Return [X, Y] of the center of cell containing provided text 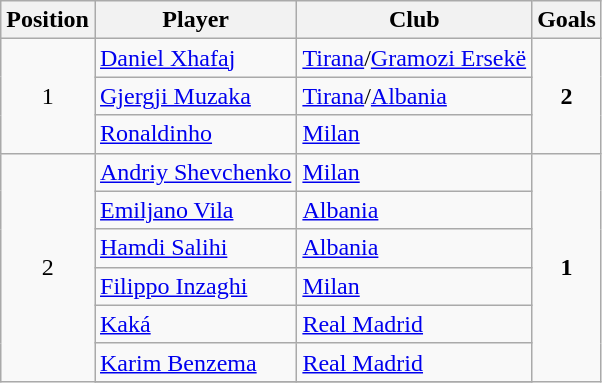
Ronaldinho [195, 134]
Daniel Xhafaj [195, 58]
Kaká [195, 324]
Gjergji Muzaka [195, 96]
Club [414, 20]
Hamdi Salihi [195, 248]
Filippo Inzaghi [195, 286]
Emiljano Vila [195, 210]
Goals [567, 20]
Karim Benzema [195, 362]
Player [195, 20]
Tirana/Gramozi Ersekë [414, 58]
Andriy Shevchenko [195, 172]
Tirana/Albania [414, 96]
Position [48, 20]
